Pinpoint the cell where the given text exists, returning its (X, Y) midpoint coordinate. 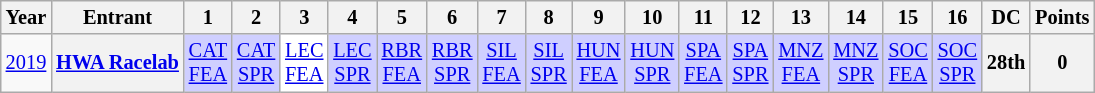
HUNSPR (652, 63)
2019 (26, 63)
3 (304, 17)
12 (750, 17)
LECFEA (304, 63)
2 (256, 17)
RBRSPR (452, 63)
13 (800, 17)
10 (652, 17)
CATFEA (208, 63)
11 (703, 17)
DC (1006, 17)
SPASPR (750, 63)
1 (208, 17)
Points (1062, 17)
16 (958, 17)
4 (352, 17)
SPAFEA (703, 63)
7 (501, 17)
HWA Racelab (118, 63)
Entrant (118, 17)
LECSPR (352, 63)
SOCSPR (958, 63)
9 (599, 17)
SOCFEA (908, 63)
6 (452, 17)
SILFEA (501, 63)
0 (1062, 63)
Year (26, 17)
MNZFEA (800, 63)
8 (549, 17)
14 (856, 17)
MNZSPR (856, 63)
SILSPR (549, 63)
15 (908, 17)
5 (402, 17)
RBRFEA (402, 63)
28th (1006, 63)
HUNFEA (599, 63)
CATSPR (256, 63)
